Identify which cell holds the provided text, then report its [x, y] central coordinate. 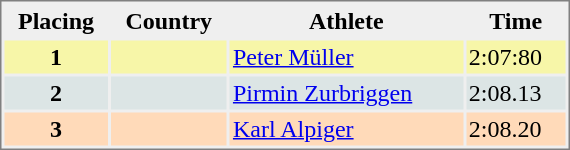
Time [516, 20]
Pirmin Zurbriggen [346, 92]
Country [169, 20]
2:08.13 [516, 92]
3 [56, 128]
Placing [56, 20]
1 [56, 56]
2 [56, 92]
2:07:80 [516, 56]
Athlete [346, 20]
Peter Müller [346, 56]
2:08.20 [516, 128]
Karl Alpiger [346, 128]
